Locate the cell with the specified text and output its (x, y) center coordinate. 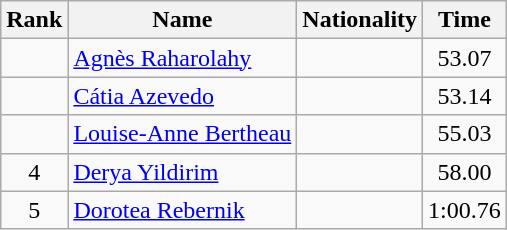
Dorotea Rebernik (182, 210)
Time (465, 20)
Name (182, 20)
Agnès Raharolahy (182, 58)
Derya Yildirim (182, 172)
53.14 (465, 96)
1:00.76 (465, 210)
Cátia Azevedo (182, 96)
Rank (34, 20)
Louise-Anne Bertheau (182, 134)
4 (34, 172)
53.07 (465, 58)
Nationality (360, 20)
55.03 (465, 134)
5 (34, 210)
58.00 (465, 172)
